Return [X, Y] of the center of cell containing provided text 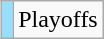
Playoffs [58, 20]
